Scan for the cell matching the given text and deliver its [X, Y] coordinate at center. 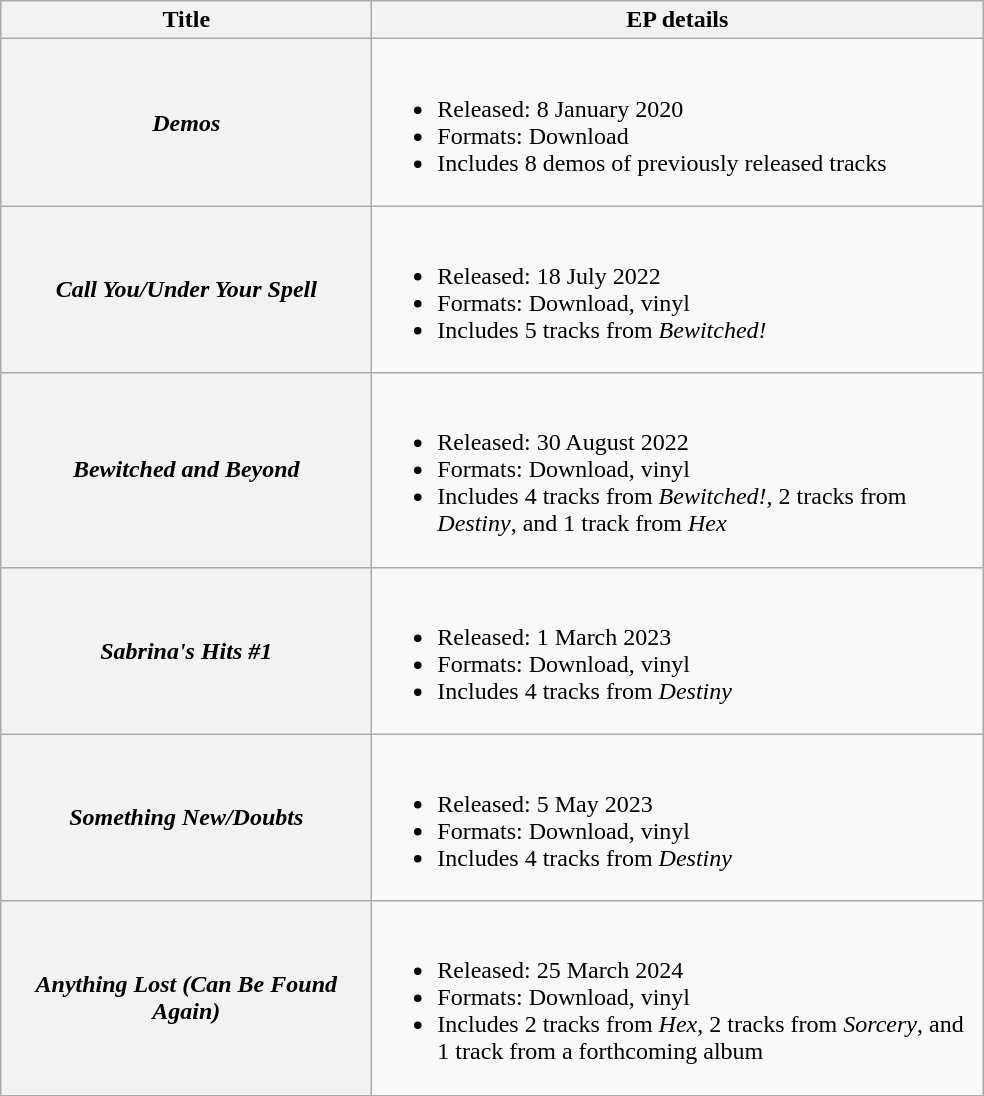
Bewitched and Beyond [186, 470]
Released: 1 March 2023Formats: Download, vinylIncludes 4 tracks from Destiny [678, 650]
Released: 25 March 2024Formats: Download, vinylIncludes 2 tracks from Hex, 2 tracks from Sorcery, and 1 track from a forthcoming album [678, 998]
Title [186, 20]
EP details [678, 20]
Released: 30 August 2022Formats: Download, vinylIncludes 4 tracks from Bewitched!, 2 tracks from Destiny, and 1 track from Hex [678, 470]
Demos [186, 122]
Released: 18 July 2022Formats: Download, vinylIncludes 5 tracks from Bewitched! [678, 290]
Sabrina's Hits #1 [186, 650]
Something New/Doubts [186, 818]
Anything Lost (Can Be Found Again) [186, 998]
Released: 5 May 2023Formats: Download, vinylIncludes 4 tracks from Destiny [678, 818]
Released: 8 January 2020Formats: DownloadIncludes 8 demos of previously released tracks [678, 122]
Call You/Under Your Spell [186, 290]
